Determine the (X, Y) coordinate at the center of the cell enclosing the given text.  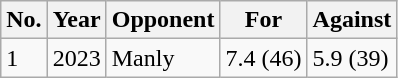
No. (24, 20)
Against (352, 20)
Manly (163, 58)
2023 (76, 58)
7.4 (46) (264, 58)
Opponent (163, 20)
Year (76, 20)
For (264, 20)
5.9 (39) (352, 58)
1 (24, 58)
